Return the (x, y) coordinate for the center point of the cell that contains the specified text.  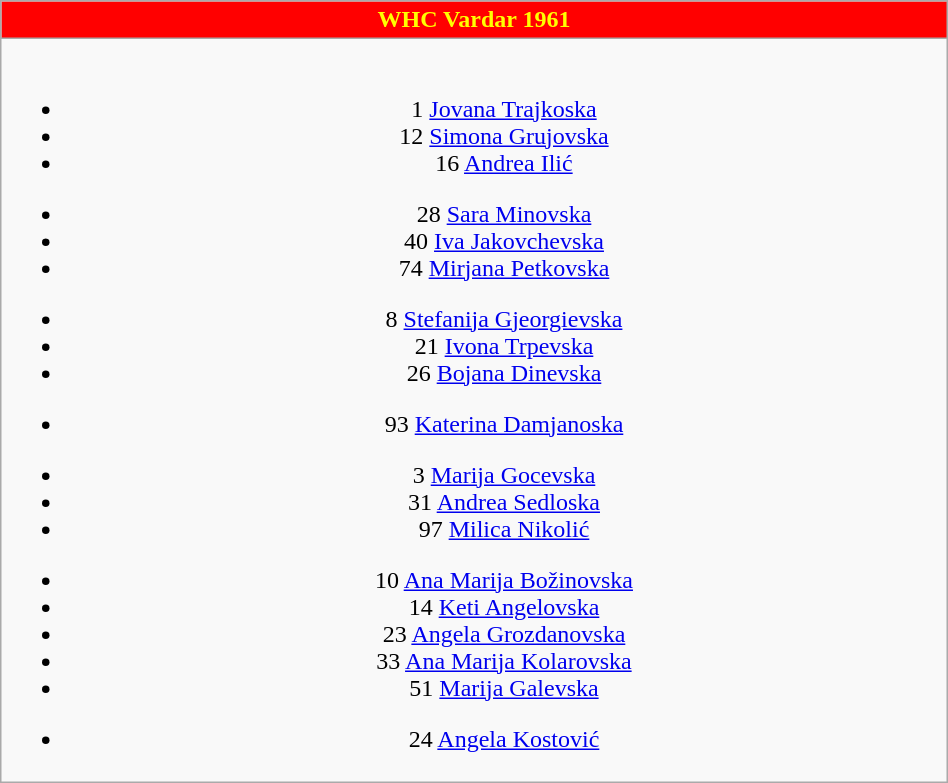
WHC Vardar 1961 (474, 20)
